Capture the cell that displays the provided text and extract its (x, y) central coordinate. 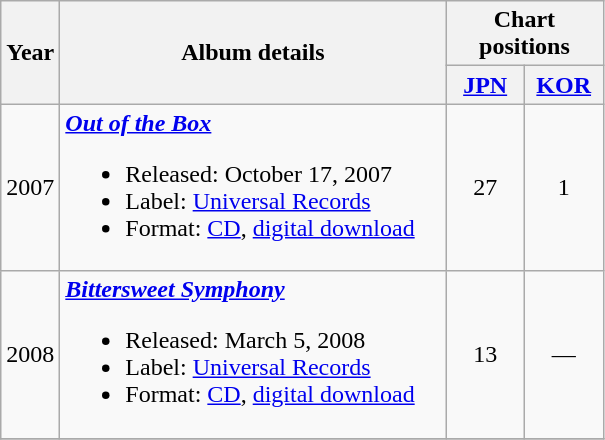
JPN (486, 85)
Bittersweet SymphonyReleased: March 5, 2008Label: Universal RecordsFormat: CD, digital download (253, 354)
KOR (564, 85)
2008 (30, 354)
2007 (30, 188)
27 (486, 188)
— (564, 354)
Chart positions (524, 34)
Album details (253, 52)
13 (486, 354)
Year (30, 52)
Out of the BoxReleased: October 17, 2007Label: Universal RecordsFormat: CD, digital download (253, 188)
1 (564, 188)
